Extract the (X, Y) coordinate from the center of the cell holding the provided text.  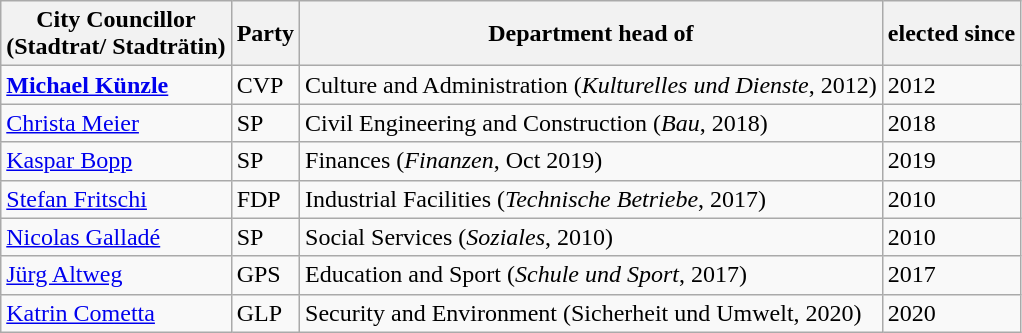
elected since (951, 34)
2012 (951, 85)
Civil Engineering and Construction (Bau, 2018) (592, 123)
City Councillor(Stadtrat/ Stadträtin) (116, 34)
2020 (951, 313)
Nicolas Galladé (116, 237)
2018 (951, 123)
Finances (Finanzen, Oct 2019) (592, 161)
Security and Environment (Sicherheit und Umwelt, 2020) (592, 313)
Stefan Fritschi (116, 199)
2019 (951, 161)
Department head of (592, 34)
GLP (265, 313)
Social Services (Soziales, 2010) (592, 237)
Education and Sport (Schule und Sport, 2017) (592, 275)
Party (265, 34)
Katrin Cometta (116, 313)
Michael Künzle (116, 85)
Industrial Facilities (Technische Betriebe, 2017) (592, 199)
Jürg Altweg (116, 275)
CVP (265, 85)
GPS (265, 275)
FDP (265, 199)
2017 (951, 275)
Kaspar Bopp (116, 161)
Christa Meier (116, 123)
Culture and Administration (Kulturelles und Dienste, 2012) (592, 85)
